Determine the [x, y] coordinate at the center of the cell enclosing the given text.  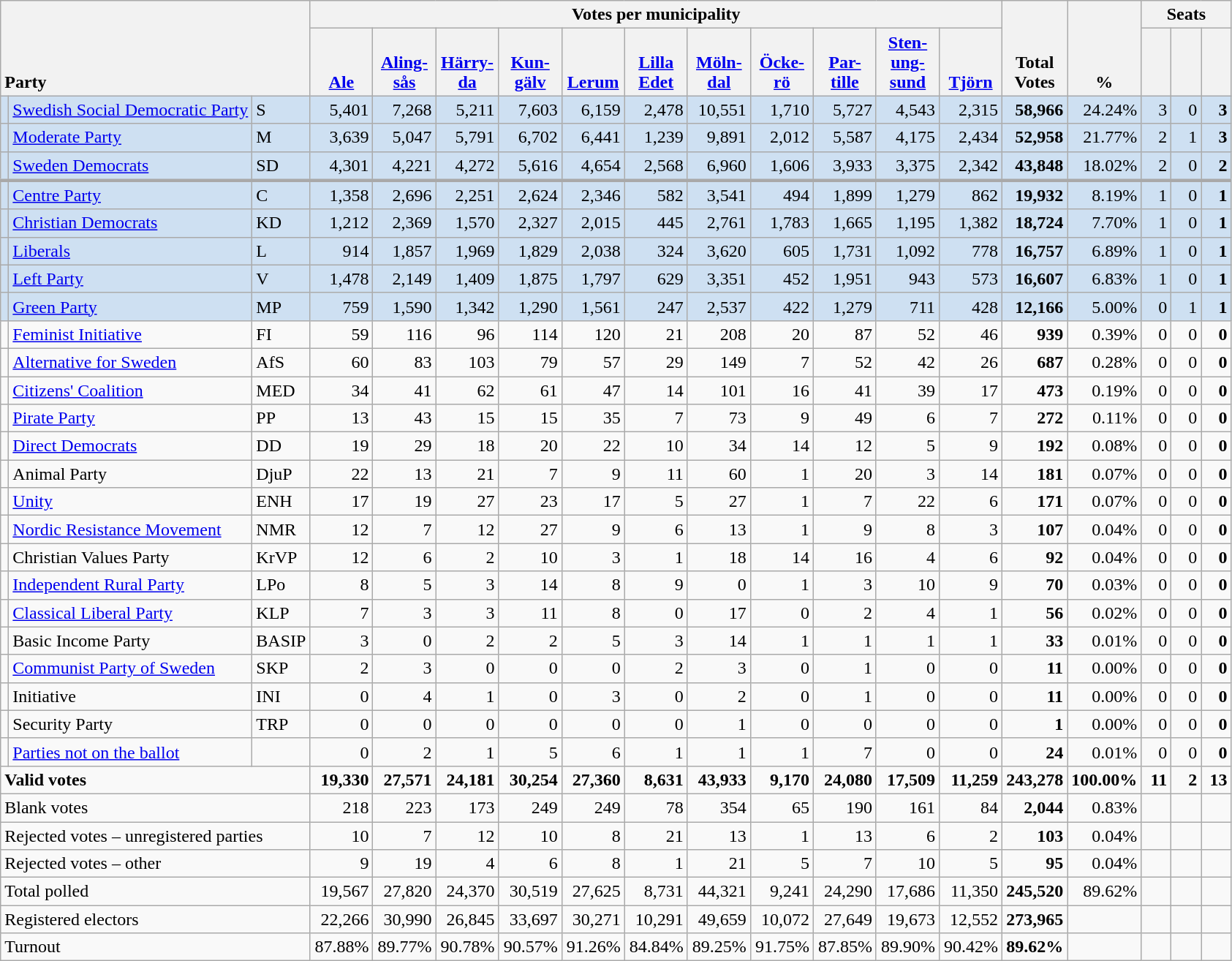
24,181 [467, 780]
100.00% [1104, 780]
24 [1035, 752]
Unity [130, 502]
79 [530, 362]
78 [656, 807]
89.90% [907, 947]
Animal Party [130, 474]
9,170 [782, 780]
KrVP [281, 557]
SKP [281, 668]
629 [656, 279]
43,933 [719, 780]
Aling- sås [404, 62]
354 [719, 807]
43 [404, 418]
Kun- gälv [530, 62]
Alternative for Sweden [130, 362]
272 [1035, 418]
Turnout [155, 947]
INI [281, 696]
24,290 [844, 892]
5,401 [341, 110]
90.57% [530, 947]
16,607 [1035, 279]
19,330 [341, 780]
1,606 [782, 166]
687 [1035, 362]
Christian Values Party [130, 557]
711 [907, 306]
324 [656, 251]
Pirate Party [130, 418]
9,241 [782, 892]
18,724 [1035, 223]
Tjörn [971, 62]
M [281, 137]
1,797 [593, 279]
90.42% [971, 947]
52,958 [1035, 137]
16,757 [1035, 251]
42 [907, 362]
1,783 [782, 223]
Total Votes [1035, 48]
Sten- ung- sund [907, 62]
Nordic Resistance Movement [130, 530]
428 [971, 306]
Christian Democrats [130, 223]
1,195 [907, 223]
83 [404, 362]
1,382 [971, 223]
19,932 [1035, 195]
Security Party [130, 724]
Öcke- rö [782, 62]
6,702 [530, 137]
KD [281, 223]
Communist Party of Sweden [130, 668]
39 [907, 390]
5,587 [844, 137]
218 [341, 807]
7,268 [404, 110]
4,301 [341, 166]
Independent Rural Party [130, 585]
26,845 [467, 919]
5,727 [844, 110]
87.85% [844, 947]
19,673 [907, 919]
1,478 [341, 279]
3,620 [719, 251]
Citizens' Coalition [130, 390]
27,820 [404, 892]
Total polled [155, 892]
2,478 [656, 110]
5,616 [530, 166]
96 [467, 334]
173 [467, 807]
7,603 [530, 110]
1,665 [844, 223]
1,875 [530, 279]
Registered electors [155, 919]
21.77% [1104, 137]
422 [782, 306]
7.70% [1104, 223]
Seats [1186, 15]
2,434 [971, 137]
30,990 [404, 919]
582 [656, 195]
2,038 [593, 251]
S [281, 110]
Par- tille [844, 62]
10,072 [782, 919]
30,271 [593, 919]
4,543 [907, 110]
ENH [281, 502]
90.78% [467, 947]
3,933 [844, 166]
Votes per municipality [657, 15]
BASIP [281, 641]
190 [844, 807]
89.25% [719, 947]
192 [1035, 446]
24,370 [467, 892]
778 [971, 251]
V [281, 279]
3,639 [341, 137]
0.83% [1104, 807]
1,731 [844, 251]
70 [1035, 585]
27,571 [404, 780]
Basic Income Party [130, 641]
0.08% [1104, 446]
4,221 [404, 166]
5,791 [467, 137]
1,409 [467, 279]
Parties not on the ballot [130, 752]
1,561 [593, 306]
Liberals [130, 251]
27,625 [593, 892]
Blank votes [155, 807]
FI [281, 334]
2,696 [404, 195]
Left Party [130, 279]
273,965 [1035, 919]
PP [281, 418]
11,350 [971, 892]
10,551 [719, 110]
939 [1035, 334]
243,278 [1035, 780]
SD [281, 166]
2,346 [593, 195]
35 [593, 418]
L [281, 251]
Party [155, 48]
12,166 [1035, 306]
107 [1035, 530]
Härry- da [467, 62]
1,358 [341, 195]
0.11% [1104, 418]
43,848 [1035, 166]
Ale [341, 62]
84 [971, 807]
1,290 [530, 306]
6.89% [1104, 251]
2,568 [656, 166]
Centre Party [130, 195]
2,149 [404, 279]
2,537 [719, 306]
Green Party [130, 306]
3,351 [719, 279]
0.02% [1104, 613]
24,080 [844, 780]
30,519 [530, 892]
44,321 [719, 892]
101 [719, 390]
759 [341, 306]
NMR [281, 530]
47 [593, 390]
33 [1035, 641]
24.24% [1104, 110]
1,342 [467, 306]
181 [1035, 474]
1,590 [404, 306]
149 [719, 362]
114 [530, 334]
452 [782, 279]
49,659 [719, 919]
247 [656, 306]
2,315 [971, 110]
Sweden Democrats [130, 166]
62 [467, 390]
12,552 [971, 919]
LPo [281, 585]
Rejected votes – other [155, 864]
11,259 [971, 780]
943 [907, 279]
8,631 [656, 780]
33,697 [530, 919]
1,951 [844, 279]
DD [281, 446]
46 [971, 334]
Feminist Initiative [130, 334]
573 [971, 279]
73 [719, 418]
2,624 [530, 195]
Lerum [593, 62]
C [281, 195]
19,567 [341, 892]
120 [593, 334]
Classical Liberal Party [130, 613]
2,044 [1035, 807]
95 [1035, 864]
1,710 [782, 110]
1,212 [341, 223]
22,266 [341, 919]
49 [844, 418]
87 [844, 334]
494 [782, 195]
2,761 [719, 223]
89.77% [404, 947]
171 [1035, 502]
58,966 [1035, 110]
1,239 [656, 137]
1,969 [467, 251]
26 [971, 362]
605 [782, 251]
Swedish Social Democratic Party [130, 110]
MED [281, 390]
2,369 [404, 223]
87.88% [341, 947]
91.75% [782, 947]
84.84% [656, 947]
161 [907, 807]
18.02% [1104, 166]
3,375 [907, 166]
Initiative [130, 696]
56 [1035, 613]
1,829 [530, 251]
MP [281, 306]
Valid votes [155, 780]
27,360 [593, 780]
27,649 [844, 919]
Möln- dal [719, 62]
17,686 [907, 892]
2,015 [593, 223]
59 [341, 334]
30,254 [530, 780]
2,327 [530, 223]
61 [530, 390]
57 [593, 362]
0.39% [1104, 334]
473 [1035, 390]
TRP [281, 724]
5.00% [1104, 306]
10,291 [656, 919]
6,441 [593, 137]
9,891 [719, 137]
0.28% [1104, 362]
Moderate Party [130, 137]
2,251 [467, 195]
1,570 [467, 223]
1,899 [844, 195]
1,092 [907, 251]
Direct Democrats [130, 446]
6,960 [719, 166]
0.19% [1104, 390]
0.03% [1104, 585]
Lilla Edet [656, 62]
23 [530, 502]
17,509 [907, 780]
8,731 [656, 892]
91.26% [593, 947]
245,520 [1035, 892]
4,272 [467, 166]
4,175 [907, 137]
4,654 [593, 166]
5,211 [467, 110]
AfS [281, 362]
Rejected votes – unregistered parties [155, 836]
5,047 [404, 137]
KLP [281, 613]
% [1104, 48]
2,012 [782, 137]
6,159 [593, 110]
914 [341, 251]
862 [971, 195]
445 [656, 223]
92 [1035, 557]
2,342 [971, 166]
116 [404, 334]
8.19% [1104, 195]
6.83% [1104, 279]
223 [404, 807]
DjuP [281, 474]
1,857 [404, 251]
65 [782, 807]
3,541 [719, 195]
208 [719, 334]
